For the text-containing cell, return its midpoint in [x, y] coordinate format. 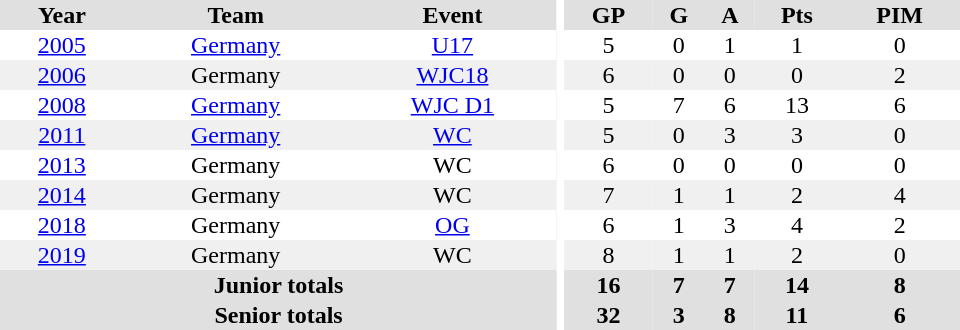
2008 [62, 105]
2014 [62, 195]
A [730, 15]
2006 [62, 75]
11 [796, 315]
2005 [62, 45]
Year [62, 15]
2018 [62, 225]
Event [452, 15]
16 [608, 285]
WJC D1 [452, 105]
PIM [900, 15]
OG [452, 225]
Team [236, 15]
2011 [62, 135]
WJC18 [452, 75]
GP [608, 15]
Junior totals [278, 285]
14 [796, 285]
Pts [796, 15]
13 [796, 105]
32 [608, 315]
U17 [452, 45]
2019 [62, 255]
G [680, 15]
2013 [62, 165]
Senior totals [278, 315]
